Output the (x, y) coordinate of the center of the cell containing the given text.  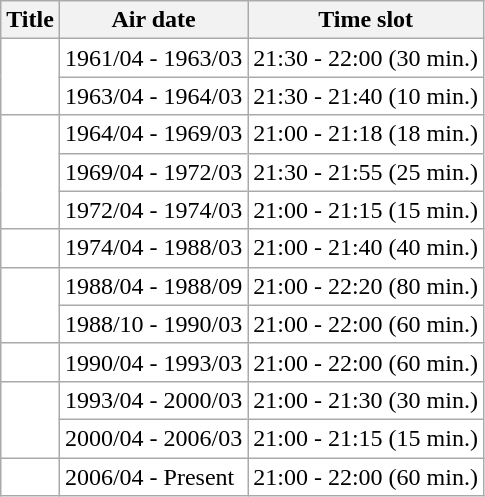
1988/10 - 1990/03 (153, 324)
1972/04 - 1974/03 (153, 210)
2006/04 - Present (153, 477)
1961/04 - 1963/03 (153, 58)
1963/04 - 1964/03 (153, 96)
2000/04 - 2006/03 (153, 438)
21:00 - 21:18 (18 min.) (366, 134)
21:00 - 21:40 (40 min.) (366, 248)
21:00 - 21:30 (30 min.) (366, 400)
Air date (153, 20)
1964/04 - 1969/03 (153, 134)
Time slot (366, 20)
1969/04 - 1972/03 (153, 172)
1988/04 - 1988/09 (153, 286)
21:30 - 22:00 (30 min.) (366, 58)
21:30 - 21:40 (10 min.) (366, 96)
1974/04 - 1988/03 (153, 248)
21:30 - 21:55 (25 min.) (366, 172)
1990/04 - 1993/03 (153, 362)
Title (30, 20)
1993/04 - 2000/03 (153, 400)
21:00 - 22:20 (80 min.) (366, 286)
